Provide the (X, Y) coordinate of the cell's center where the given text is located.  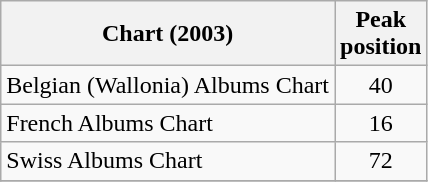
Belgian (Wallonia) Albums Chart (168, 85)
Swiss Albums Chart (168, 161)
72 (380, 161)
Chart (2003) (168, 34)
Peakposition (380, 34)
16 (380, 123)
40 (380, 85)
French Albums Chart (168, 123)
